Pinpoint the cell where the given text exists, returning its [X, Y] midpoint coordinate. 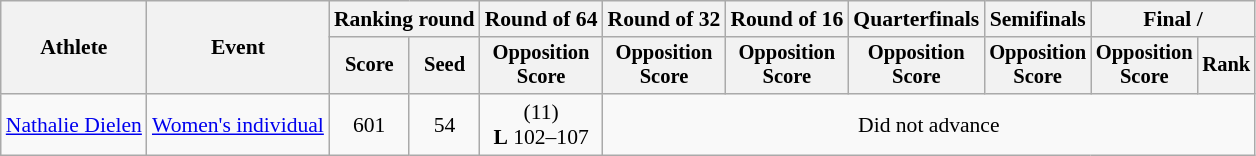
Nathalie Dielen [74, 124]
Round of 64 [542, 19]
Event [238, 48]
Round of 16 [786, 19]
Final / [1173, 19]
Athlete [74, 48]
Rank [1226, 66]
Quarterfinals [916, 19]
Women's individual [238, 124]
Seed [444, 66]
54 [444, 124]
Ranking round [404, 19]
Semifinals [1038, 19]
Round of 32 [664, 19]
(11)L 102–107 [542, 124]
Did not advance [930, 124]
Score [370, 66]
601 [370, 124]
